Determine the [X, Y] coordinate at the center of the cell enclosing the given text.  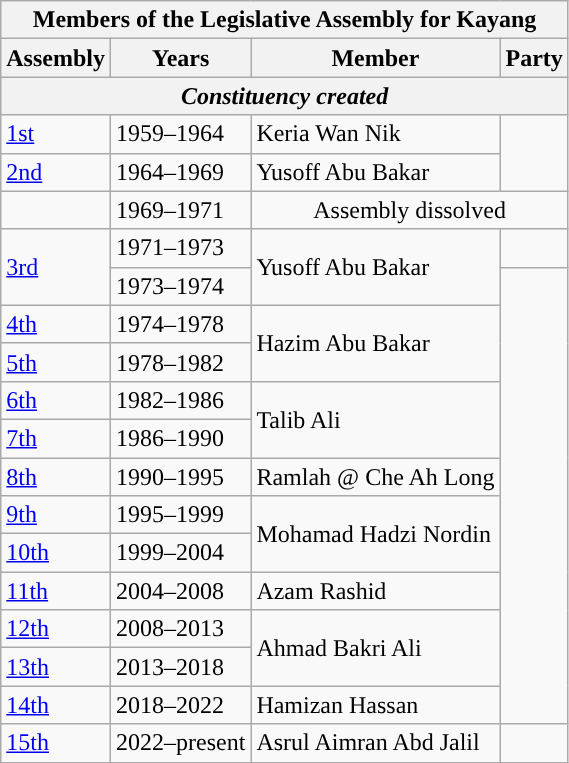
1973–1974 [180, 286]
10th [56, 553]
Assembly dissolved [410, 210]
Ramlah @ Che Ah Long [376, 477]
1971–1973 [180, 248]
2nd [56, 172]
2018–2022 [180, 705]
Ahmad Bakri Ali [376, 648]
2022–present [180, 743]
1995–1999 [180, 515]
Party [534, 58]
1969–1971 [180, 210]
4th [56, 324]
1982–1986 [180, 400]
2004–2008 [180, 591]
14th [56, 705]
1990–1995 [180, 477]
1964–1969 [180, 172]
Constituency created [285, 96]
1959–1964 [180, 134]
Member [376, 58]
1978–1982 [180, 362]
Years [180, 58]
2008–2013 [180, 629]
3rd [56, 267]
1st [56, 134]
1986–1990 [180, 438]
1974–1978 [180, 324]
7th [56, 438]
Assembly [56, 58]
Keria Wan Nik [376, 134]
13th [56, 667]
5th [56, 362]
8th [56, 477]
1999–2004 [180, 553]
Hamizan Hassan [376, 705]
Mohamad Hadzi Nordin [376, 534]
12th [56, 629]
Asrul Aimran Abd Jalil [376, 743]
2013–2018 [180, 667]
6th [56, 400]
9th [56, 515]
Talib Ali [376, 419]
Azam Rashid [376, 591]
Members of the Legislative Assembly for Kayang [285, 20]
15th [56, 743]
Hazim Abu Bakar [376, 343]
11th [56, 591]
